Locate the cell with the specified text and output its (x, y) center coordinate. 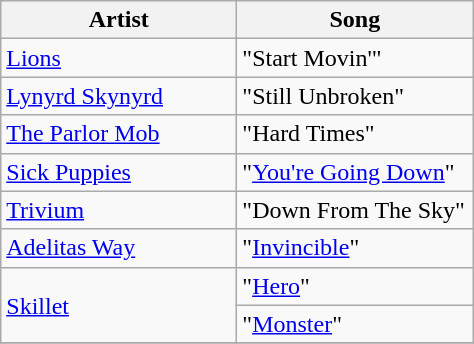
"Start Movin'" (355, 58)
Adelitas Way (119, 248)
Artist (119, 20)
"Monster" (355, 324)
"Hero" (355, 286)
"Still Unbroken" (355, 96)
"Down From The Sky" (355, 210)
Lions (119, 58)
Trivium (119, 210)
Sick Puppies (119, 172)
Lynyrd Skynyrd (119, 96)
Song (355, 20)
"Invincible" (355, 248)
Skillet (119, 305)
"You're Going Down" (355, 172)
The Parlor Mob (119, 134)
"Hard Times" (355, 134)
